Pinpoint the cell where the given text exists, returning its [x, y] midpoint coordinate. 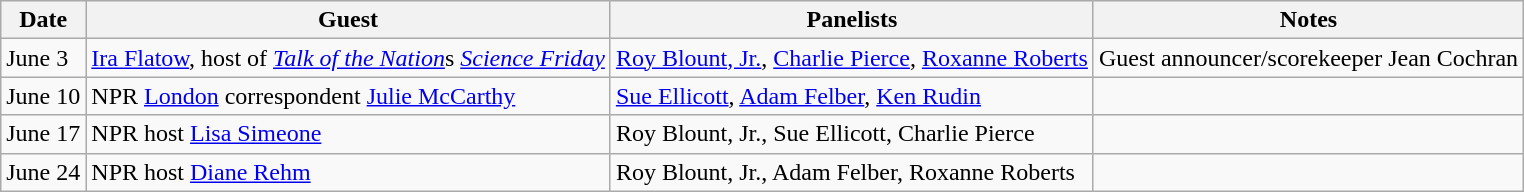
Notes [1308, 20]
June 17 [44, 134]
Sue Ellicott, Adam Felber, Ken Rudin [852, 96]
Roy Blount, Jr., Charlie Pierce, Roxanne Roberts [852, 58]
Date [44, 20]
NPR host Lisa Simeone [348, 134]
Panelists [852, 20]
June 24 [44, 172]
Guest [348, 20]
Ira Flatow, host of Talk of the Nations Science Friday [348, 58]
NPR London correspondent Julie McCarthy [348, 96]
June 3 [44, 58]
June 10 [44, 96]
NPR host Diane Rehm [348, 172]
Guest announcer/scorekeeper Jean Cochran [1308, 58]
Roy Blount, Jr., Adam Felber, Roxanne Roberts [852, 172]
Roy Blount, Jr., Sue Ellicott, Charlie Pierce [852, 134]
